Search for the cell housing the specified text and yield its (X, Y) center coordinate. 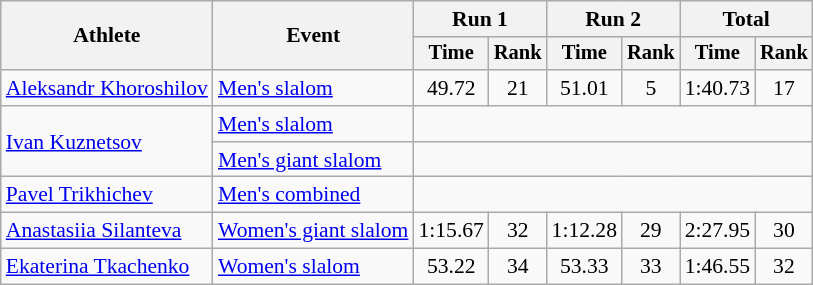
Pavel Trikhichev (107, 195)
Women's giant slalom (314, 231)
17 (784, 88)
Men's combined (314, 195)
30 (784, 231)
Men's giant slalom (314, 160)
29 (651, 231)
1:40.73 (718, 88)
5 (651, 88)
Event (314, 36)
51.01 (584, 88)
Women's slalom (314, 267)
Aleksandr Khoroshilov (107, 88)
1:12.28 (584, 231)
Total (746, 19)
53.33 (584, 267)
Athlete (107, 36)
49.72 (450, 88)
Run 2 (614, 19)
33 (651, 267)
34 (518, 267)
2:27.95 (718, 231)
1:46.55 (718, 267)
Ivan Kuznetsov (107, 142)
53.22 (450, 267)
Ekaterina Tkachenko (107, 267)
Anastasiia Silanteva (107, 231)
1:15.67 (450, 231)
21 (518, 88)
Run 1 (480, 19)
